Scan for the cell matching the given text and deliver its [X, Y] coordinate at center. 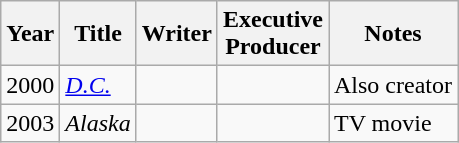
2003 [30, 123]
TV movie [392, 123]
Also creator [392, 85]
Year [30, 34]
Notes [392, 34]
D.C. [98, 85]
Writer [176, 34]
Alaska [98, 123]
ExecutiveProducer [272, 34]
Title [98, 34]
2000 [30, 85]
